Output the [x, y] coordinate of the center of the cell containing the given text.  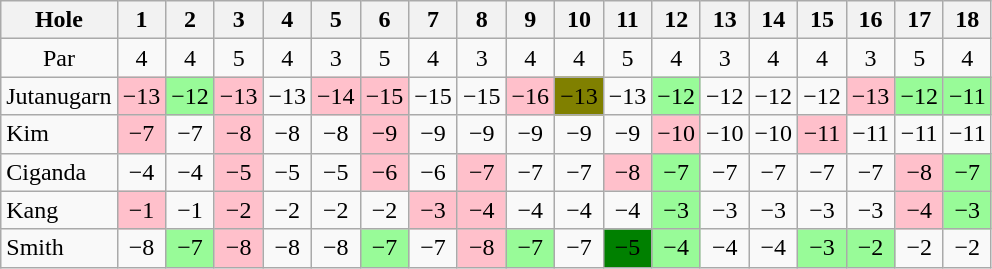
2 [190, 20]
Hole [59, 20]
6 [384, 20]
Jutanugarn [59, 96]
1 [142, 20]
13 [724, 20]
Kim [59, 134]
12 [676, 20]
15 [822, 20]
7 [434, 20]
8 [482, 20]
−16 [530, 96]
Par [59, 58]
14 [774, 20]
16 [870, 20]
11 [628, 20]
9 [530, 20]
17 [920, 20]
18 [967, 20]
10 [580, 20]
−14 [336, 96]
Kang [59, 210]
Smith [59, 248]
Ciganda [59, 172]
